For the text-containing cell, return its midpoint in (X, Y) coordinate format. 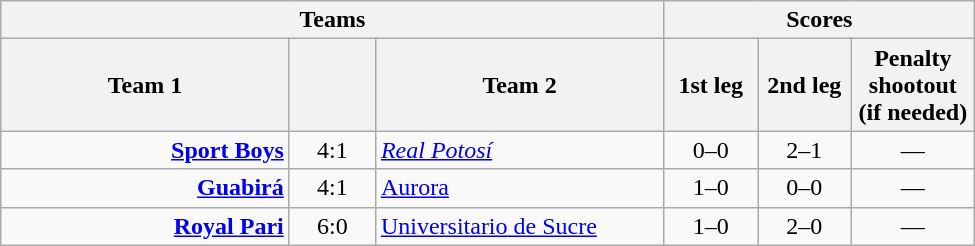
Team 2 (520, 85)
6:0 (332, 226)
2nd leg (805, 85)
Team 1 (146, 85)
1st leg (711, 85)
2–1 (805, 150)
Universitario de Sucre (520, 226)
Sport Boys (146, 150)
Teams (332, 20)
Scores (820, 20)
Real Potosí (520, 150)
Aurora (520, 188)
Guabirá (146, 188)
Penalty shootout (if needed) (913, 85)
2–0 (805, 226)
Royal Pari (146, 226)
